Provide the (x, y) coordinate of the cell's center where the given text is located.  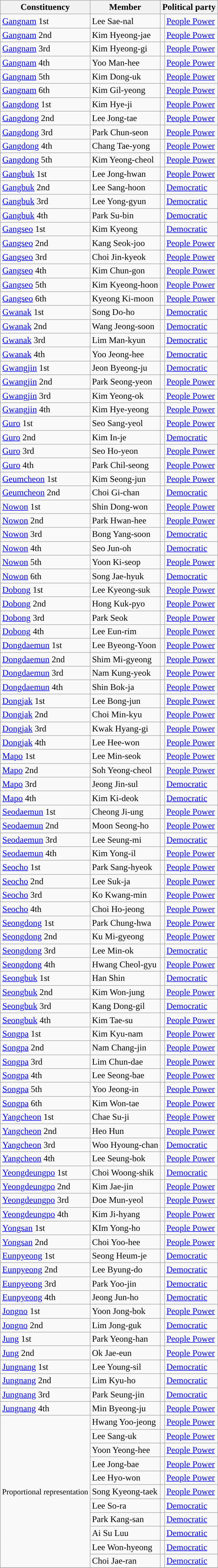
Lee Seong-bae (125, 1076)
Dongdaemun 3rd (45, 673)
Songpa 6th (45, 1103)
Nowon 5th (45, 562)
Kim Kyeong (125, 229)
Shin Bok-ja (125, 687)
Gangbuk 2nd (45, 188)
Seodaemun 4th (45, 854)
Yoo Jeong-hee (125, 354)
Chang Tae-yong (125, 146)
Lee Byeong-Yoon (125, 645)
Songpa 4th (45, 1076)
Seo Sang-yeol (125, 424)
Choi Jin-kyeok (125, 257)
Cheong Ji-ung (125, 812)
Hwang Cheol-gyu (125, 964)
Park Seok (125, 618)
Lee Kyeong-suk (125, 590)
Min Byeong-ju (125, 1408)
Park Su-bin (125, 215)
Nam Kung-yeok (125, 673)
Song Jae-hyuk (125, 576)
Seodaemun 3rd (45, 839)
Nowon 1st (45, 507)
Park Yeong-han (125, 1339)
Dongjak 4th (45, 742)
Lim Chun-dae (125, 1062)
Jung 2nd (45, 1353)
Guro 4th (45, 465)
Kim Seong-jun (125, 479)
Kim Chun-gon (125, 271)
Geumcheon 1st (45, 479)
Seongbuk 4th (45, 1020)
Eunpyeong 2nd (45, 1269)
Kim Yong-il (125, 854)
Songpa 2nd (45, 1048)
Kim Hye-yeong (125, 410)
Kwak Hyang-gi (125, 729)
Jeong Jin-sul (125, 784)
Gangseo 4th (45, 271)
Kim Dong-uk (125, 77)
Gangbuk 4th (45, 215)
Kim Ki-deok (125, 798)
Constituency (45, 7)
Dobong 4th (45, 632)
Chae Su-ji (125, 1117)
KIm Yong-ho (125, 1228)
Shin Dong-won (125, 507)
Gangdong 1st (45, 104)
Gangseo 2nd (45, 243)
Park Chil-seong (125, 465)
Nam Chang-jin (125, 1048)
Seo Jun-oh (125, 548)
Seongdong 3rd (45, 951)
Lee Hyo-won (125, 1478)
Proportional representation (45, 1491)
Seongdong 2nd (45, 937)
Songpa 3rd (45, 1062)
Songpa 5th (45, 1089)
Seocho 2nd (45, 881)
Eunpyeong 4th (45, 1298)
Jungnang 1st (45, 1367)
Jungnang 4th (45, 1408)
Seongdong 4th (45, 964)
Yangcheon 4th (45, 1159)
Gwanak 3rd (45, 340)
Seongdong 1st (45, 923)
Dongjak 3rd (45, 729)
Eunpyeong 3rd (45, 1283)
Woo Hyoung-chan (125, 1145)
Yangcheon 3rd (45, 1145)
Seongbuk 1st (45, 978)
Kim Yeong-ok (125, 395)
Seocho 4th (45, 909)
Yongsan 1st (45, 1228)
Soh Yeong-cheol (125, 770)
Gangdong 5th (45, 160)
Song Kyeong-taek (125, 1491)
Kang Seok-joo (125, 243)
Kim Won-jung (125, 992)
Lee Min-ok (125, 951)
Yangcheon 2nd (45, 1131)
Gangseo 6th (45, 299)
Gwangjin 3rd (45, 395)
Kim Gil-yeong (125, 90)
Park Chun-seon (125, 132)
Heo Hun (125, 1131)
Gangbuk 1st (45, 174)
Lee Suk-ja (125, 881)
Kim Hye-ji (125, 104)
Gangdong 2nd (45, 118)
Nowon 6th (45, 576)
Guro 3rd (45, 451)
Bong Yang-soon (125, 534)
Kim In-je (125, 437)
Kim Won-tae (125, 1103)
Yoo Jeong-in (125, 1089)
Choi Jae-ran (125, 1561)
Gangseo 5th (45, 285)
Hong Kuk-pyo (125, 604)
Choi Woong-shik (125, 1173)
Lee Young-sil (125, 1367)
Kim Kyu-nam (125, 1034)
Guro 2nd (45, 437)
Ai Su Luu (125, 1533)
Yeongdeungpo 1st (45, 1173)
Yangcheon 1st (45, 1117)
Dongjak 1st (45, 701)
Lee Jong-hwan (125, 174)
Seong Heum-je (125, 1256)
Wang Jeong-soon (125, 326)
Seocho 3rd (45, 895)
Moon Seong-ho (125, 826)
Ko Kwang-min (125, 895)
Lee Sang-uk (125, 1436)
Lee Sae-nal (125, 21)
Lee Hee-won (125, 742)
Kim Hyeong-gi (125, 49)
Kim Jae-jin (125, 1186)
Lee Sang-hoon (125, 188)
Lim Jong-guk (125, 1325)
Seodaemun 2nd (45, 826)
Choi Ho-jeong (125, 909)
Dongdaemun 4th (45, 687)
Park Seong-yeon (125, 382)
Gwangjin 1st (45, 368)
Seocho 1st (45, 867)
Lee So-ra (125, 1506)
Yeongdeungpo 2nd (45, 1186)
Ok Jae-eun (125, 1353)
Nowon 4th (45, 548)
Park Chung-hwa (125, 923)
Eunpyeong 1st (45, 1256)
Jongno 1st (45, 1311)
Yongsan 2nd (45, 1242)
Lee Seung-mi (125, 839)
Park Seung-jin (125, 1395)
Ku Mi-gyeong (125, 937)
Shim Mi-gyeong (125, 659)
Jeong Jun-ho (125, 1298)
Lee Won-hyeong (125, 1547)
Gangnam 2nd (45, 35)
Member (125, 7)
Han Shin (125, 978)
Choi Min-kyu (125, 715)
Nowon 3rd (45, 534)
Lee Jong-tae (125, 118)
Jeon Byeong-ju (125, 368)
Dongdaemun 2nd (45, 659)
Lee Eun-rim (125, 632)
Park Sang-hyeok (125, 867)
Gangnam 6th (45, 90)
Kim Ji-hyang (125, 1214)
Seongbuk 3rd (45, 1006)
Gwanak 2nd (45, 326)
Kim Hyeong-jae (125, 35)
Gangseo 3rd (45, 257)
Lee Yong-gyun (125, 202)
Dobong 1st (45, 590)
Guro 1st (45, 424)
Gangnam 4th (45, 63)
Mapo 2nd (45, 770)
Park Kang-san (125, 1520)
Gangdong 3rd (45, 132)
Gwanak 4th (45, 354)
Nowon 2nd (45, 520)
Political party (189, 7)
Songpa 1st (45, 1034)
Yoon Ki-seop (125, 562)
Lim Kyu-ho (125, 1381)
Gangnam 3rd (45, 49)
Seodaemun 1st (45, 812)
Gangbuk 3rd (45, 202)
Mapo 1st (45, 756)
Choi Yoo-hee (125, 1242)
Gangseo 1st (45, 229)
Gwangjin 4th (45, 410)
Yeongdeungpo 3rd (45, 1200)
Yoon Jong-bok (125, 1311)
Kim Kyeong-hoon (125, 285)
Yoo Man-hee (125, 63)
Kim Yeong-cheol (125, 160)
Park Hwan-hee (125, 520)
Kang Dong-gil (125, 1006)
Yoon Yeong-hee (125, 1450)
Hwang Yoo-jeong (125, 1422)
Gwangjin 2nd (45, 382)
Lee Jong-bae (125, 1464)
Seongbuk 2nd (45, 992)
Lee Seung-bok (125, 1159)
Lee Bong-jun (125, 701)
Mapo 4th (45, 798)
Kyeong Ki-moon (125, 299)
Dobong 3rd (45, 618)
Jungnang 2nd (45, 1381)
Gangnam 5th (45, 77)
Song Do-ho (125, 312)
Jung 1st (45, 1339)
Doe Mun-yeol (125, 1200)
Lee Min-seok (125, 756)
Dongdaemun 1st (45, 645)
Gangdong 4th (45, 146)
Park Yoo-jin (125, 1283)
Dongjak 2nd (45, 715)
Mapo 3rd (45, 784)
Geumcheon 2nd (45, 493)
Gangnam 1st (45, 21)
Lee Byung-do (125, 1269)
Kim Tae-su (125, 1020)
Dobong 2nd (45, 604)
Jongno 2nd (45, 1325)
Gwanak 1st (45, 312)
Yeongdeungpo 4th (45, 1214)
Lim Man-kyun (125, 340)
Seo Ho-yeon (125, 451)
Choi Gi-chan (125, 493)
Jungnang 3rd (45, 1395)
